Pinpoint the cell where the given text exists, returning its [x, y] midpoint coordinate. 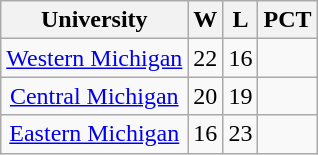
19 [240, 96]
23 [240, 134]
22 [206, 58]
20 [206, 96]
W [206, 20]
PCT [288, 20]
Eastern Michigan [94, 134]
L [240, 20]
Western Michigan [94, 58]
Central Michigan [94, 96]
University [94, 20]
